From the cell containing the given text, extract its center point as (x, y) coordinate. 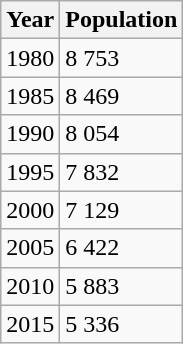
2010 (30, 286)
1985 (30, 96)
2005 (30, 248)
Population (122, 20)
8 469 (122, 96)
1995 (30, 172)
5 336 (122, 324)
7 832 (122, 172)
7 129 (122, 210)
1980 (30, 58)
2015 (30, 324)
2000 (30, 210)
Year (30, 20)
8 753 (122, 58)
8 054 (122, 134)
1990 (30, 134)
6 422 (122, 248)
5 883 (122, 286)
